Scan for the cell matching the given text and deliver its (X, Y) coordinate at center. 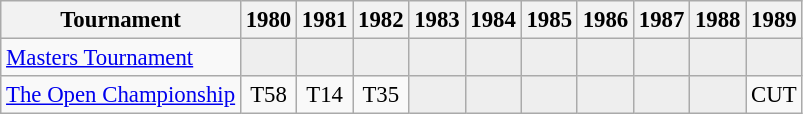
1988 (718, 20)
T35 (381, 95)
1986 (605, 20)
1981 (325, 20)
1983 (437, 20)
T14 (325, 95)
1984 (493, 20)
Masters Tournament (121, 58)
The Open Championship (121, 95)
1980 (268, 20)
1985 (549, 20)
1989 (774, 20)
Tournament (121, 20)
CUT (774, 95)
1982 (381, 20)
T58 (268, 95)
1987 (661, 20)
